Pinpoint the cell where the given text exists, returning its (x, y) midpoint coordinate. 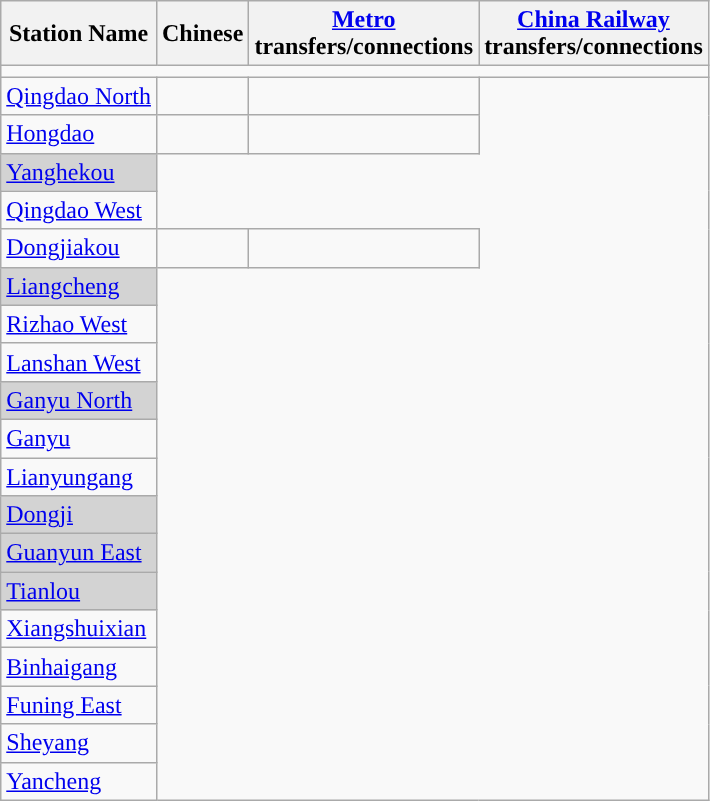
China Railwaytransfers/connections (594, 34)
Sheyang (79, 743)
Liangcheng (79, 286)
Station Name (79, 34)
Lianyungang (79, 477)
Yanghekou (79, 172)
Qingdao West (79, 210)
Guanyun East (79, 553)
Hongdao (79, 134)
Metrotransfers/connections (364, 34)
Rizhao West (79, 324)
Binhaigang (79, 667)
Ganyu North (79, 400)
Lanshan West (79, 362)
Dongji (79, 515)
Yancheng (79, 781)
Ganyu (79, 438)
Tianlou (79, 591)
Qingdao North (79, 96)
Xiangshuixian (79, 629)
Funing East (79, 705)
Dongjiakou (79, 248)
Chinese (202, 34)
